Return the (X, Y) coordinate for the center point of the cell that contains the specified text.  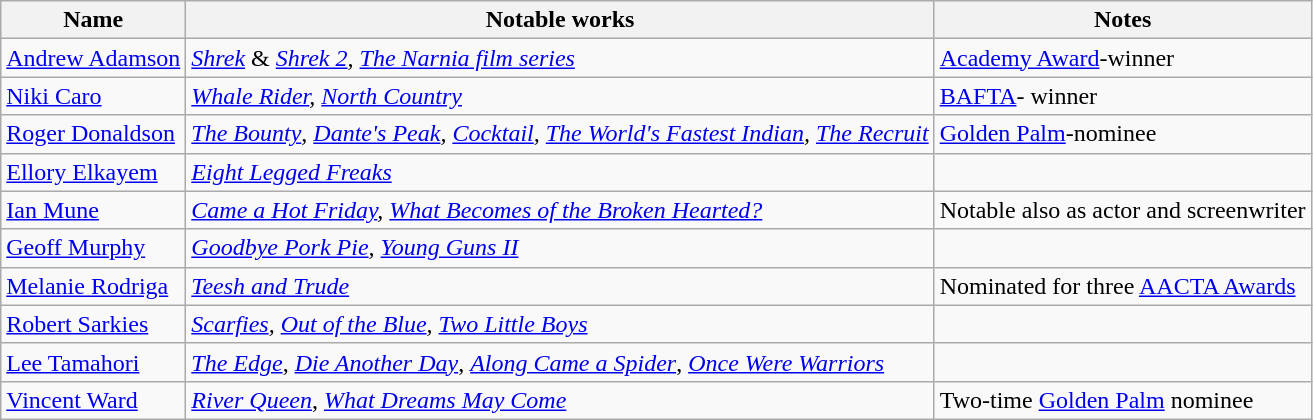
Came a Hot Friday, What Becomes of the Broken Hearted? (560, 210)
Geoff Murphy (94, 248)
Goodbye Pork Pie, Young Guns II (560, 248)
Teesh and Trude (560, 286)
Golden Palm-nominee (1122, 134)
Scarfies, Out of the Blue, Two Little Boys (560, 324)
The Bounty, Dante's Peak, Cocktail, The World's Fastest Indian, The Recruit (560, 134)
Two-time Golden Palm nominee (1122, 400)
Notable also as actor and screenwriter (1122, 210)
BAFTA- winner (1122, 96)
Lee Tamahori (94, 362)
Academy Award-winner (1122, 58)
Niki Caro (94, 96)
Melanie Rodriga (94, 286)
Shrek & Shrek 2, The Narnia film series (560, 58)
River Queen, What Dreams May Come (560, 400)
Nominated for three AACTA Awards (1122, 286)
Whale Rider, North Country (560, 96)
Ellory Elkayem (94, 172)
Vincent Ward (94, 400)
Notable works (560, 20)
Ian Mune (94, 210)
Notes (1122, 20)
The Edge, Die Another Day, Along Came a Spider, Once Were Warriors (560, 362)
Robert Sarkies (94, 324)
Eight Legged Freaks (560, 172)
Name (94, 20)
Roger Donaldson (94, 134)
Andrew Adamson (94, 58)
